Return the (x, y) coordinate for the center point of the cell that contains the specified text.  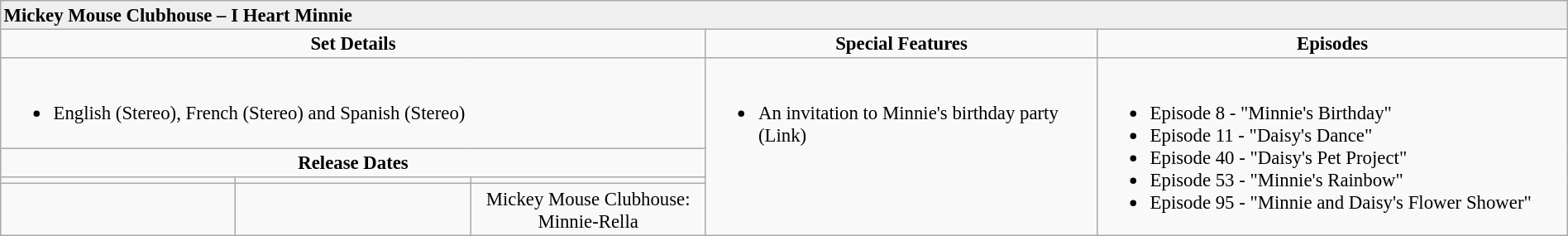
Mickey Mouse Clubhouse: Minnie-Rella (588, 210)
Special Features (901, 43)
Mickey Mouse Clubhouse – I Heart Minnie (784, 15)
An invitation to Minnie's birthday party (Link) (901, 147)
Release Dates (353, 162)
English (Stereo), French (Stereo) and Spanish (Stereo) (353, 103)
Episodes (1332, 43)
Set Details (353, 43)
